Pinpoint the cell where the given text exists, returning its (X, Y) midpoint coordinate. 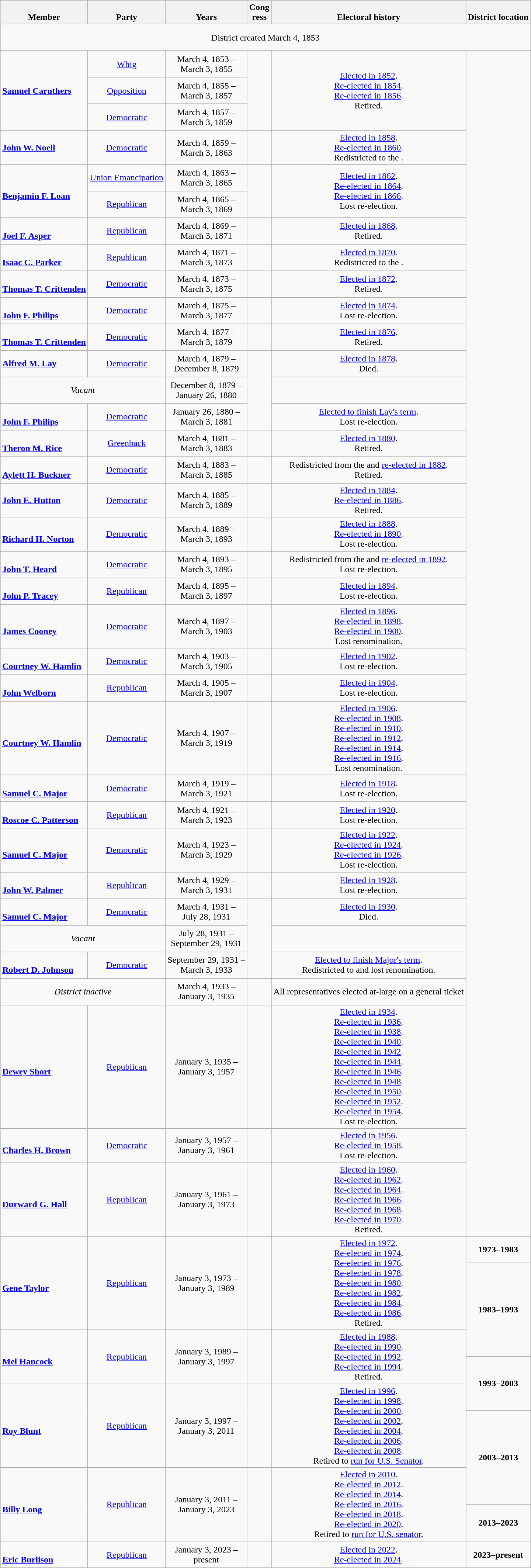
1973–1983 (498, 1249)
March 4, 1853 –March 3, 1855 (206, 64)
Elected to finish Lay's term.Lost re-election. (369, 417)
Union Emancipation (126, 178)
March 4, 1857 –March 3, 1859 (206, 117)
January 3, 1957 –January 3, 1961 (206, 1145)
Elected in 1878.Died. (369, 364)
Roy Blunt (44, 1426)
District location (498, 13)
March 4, 1881 –March 3, 1883 (206, 443)
Elected in 1960.Re-elected in 1962.Re-elected in 1964.Re-elected in 1966.Re-elected in 1968.Re-elected in 1970.Retired. (369, 1199)
January 3, 1961 –January 3, 1973 (206, 1199)
March 4, 1903 –March 3, 1905 (206, 661)
Isaac C. Parker (44, 257)
Elected in 1920.Lost re-election. (369, 815)
Elected in 1858.Re-elected in 1860.Redistricted to the . (369, 148)
March 4, 1879 –December 8, 1879 (206, 364)
District created March 4, 1853 (265, 38)
Elected in 1922.Re-elected in 1924.Re-elected in 1926.Lost re-election. (369, 850)
Elected in 2010.Re-elected in 2012.Re-elected in 2014.Re-elected in 2016.Re-elected in 2018.Re-elected in 2020.Retired to run for U.S. senator. (369, 1505)
Samuel Caruthers (44, 91)
January 3, 1973 –January 3, 1989 (206, 1283)
Member (44, 13)
John W. Noell (44, 148)
Roscoe C. Patterson (44, 815)
Elected in 1956.Re-elected in 1958.Lost re-election. (369, 1145)
Billy Long (44, 1505)
Party (126, 13)
January 3, 1989 –January 3, 1997 (206, 1357)
March 4, 1905 –March 3, 1907 (206, 688)
Elected in 2022.Re-elected in 2024. (369, 1555)
Elected in 1888.Re-elected in 1890.Lost re-election. (369, 534)
Elected in 1918.Lost re-election. (369, 788)
March 4, 1931 –July 28, 1931 (206, 912)
Greenback (126, 443)
Robert D. Johnson (44, 965)
March 4, 1921 –March 3, 1923 (206, 815)
Elected in 1852.Re-elected in 1854.Re-elected in 1856.Retired. (369, 91)
March 4, 1883 –March 3, 1885 (206, 470)
September 29, 1931 –March 3, 1933 (206, 965)
Years (206, 13)
March 4, 1863 –March 3, 1865 (206, 178)
Elected in 1870.Redistricted to the . (369, 257)
Theron M. Rice (44, 443)
John E. Hutton (44, 500)
Charles H. Brown (44, 1145)
March 4, 1865 –March 3, 1869 (206, 204)
January 3, 1997 –January 3, 2011 (206, 1426)
March 4, 1873 –March 3, 1875 (206, 284)
Elected in 1904.Lost re-election. (369, 688)
Redistricted from the and re-elected in 1892.Lost re-election. (369, 564)
December 8, 1879 –January 26, 1880 (206, 390)
Elected in 1902.Lost re-election. (369, 661)
March 4, 1885 –March 3, 1889 (206, 500)
Elected in 1884.Re-elected in 1886.Retired. (369, 500)
Aylett H. Buckner (44, 470)
1993–2003 (498, 1383)
District inactive (83, 991)
John W. Palmer (44, 885)
March 4, 1859 –March 3, 1863 (206, 148)
Elected in 1868.Retired. (369, 231)
John P. Tracey (44, 591)
March 4, 1907 –March 3, 1919 (206, 738)
Elected to finish Major's term.Redistricted to and lost renomination. (369, 965)
January 26, 1880 –March 3, 1881 (206, 417)
2013–2023 (498, 1523)
Elected in 1894.Lost re-election. (369, 591)
March 4, 1919 –March 3, 1921 (206, 788)
Richard H. Norton (44, 534)
Elected in 1928.Lost re-election. (369, 885)
March 4, 1897 –March 3, 1903 (206, 626)
Gene Taylor (44, 1283)
March 4, 1877 –March 3, 1879 (206, 337)
Whig (126, 64)
Elected in 1874.Lost re-election. (369, 311)
March 4, 1875 –March 3, 1877 (206, 311)
Joel F. Asper (44, 231)
March 4, 1889 –March 3, 1893 (206, 534)
March 4, 1871 –March 3, 1873 (206, 257)
Electoral history (369, 13)
Elected in 1876.Retired. (369, 337)
Elected in 1906.Re-elected in 1908.Re-elected in 1910.Re-elected in 1912.Re-elected in 1914.Re-elected in 1916.Lost renomination. (369, 738)
March 4, 1929 –March 3, 1931 (206, 885)
July 28, 1931 –September 29, 1931 (206, 938)
Elected in 1930.Died. (369, 912)
January 3, 2011 –January 3, 2023 (206, 1505)
Alfred M. Lay (44, 364)
March 4, 1933 –January 3, 1935 (206, 991)
Elected in 1880.Retired. (369, 443)
March 4, 1895 –March 3, 1897 (206, 591)
March 4, 1869 –March 3, 1871 (206, 231)
March 4, 1855 –March 3, 1857 (206, 91)
March 4, 1893 –March 3, 1895 (206, 564)
John T. Heard (44, 564)
Elected in 1862.Re-elected in 1864.Re-elected in 1866.Lost re-election. (369, 191)
Elected in 1872.Retired. (369, 284)
Redistricted from the and re-elected in 1882.Retired. (369, 470)
January 3, 2023 –present (206, 1555)
Mel Hancock (44, 1357)
Benjamin F. Loan (44, 191)
March 4, 1923 –March 3, 1929 (206, 850)
Elected in 1896.Re-elected in 1898.Re-elected in 1900.Lost renomination. (369, 626)
Elected in 1988.Re-elected in 1990.Re-elected in 1992.Re-elected in 1994.Retired. (369, 1357)
John Welborn (44, 688)
James Cooney (44, 626)
All representatives elected at-large on a general ticket (369, 991)
Opposition (126, 91)
January 3, 1935 –January 3, 1957 (206, 1067)
Congress (259, 13)
2003–2013 (498, 1458)
Dewey Short (44, 1067)
Eric Burlison (44, 1555)
2023–present (498, 1555)
Durward G. Hall (44, 1199)
1983–1993 (498, 1309)
